Detect which cell encompasses the target text, then output its (x, y) center coordinate. 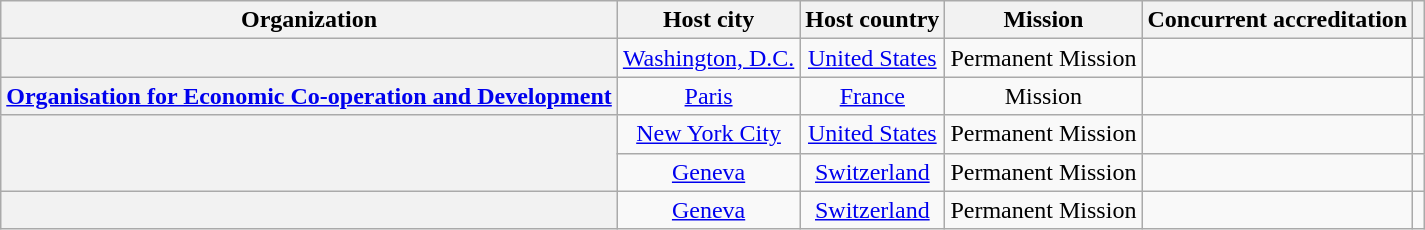
Washington, D.C. (708, 58)
Paris (708, 96)
Host country (872, 20)
Organization (310, 20)
Host city (708, 20)
France (872, 96)
Organisation for Economic Co-operation and Development (310, 96)
New York City (708, 134)
Concurrent accreditation (1278, 20)
